Determine the [x, y] coordinate at the center of the cell enclosing the given text.  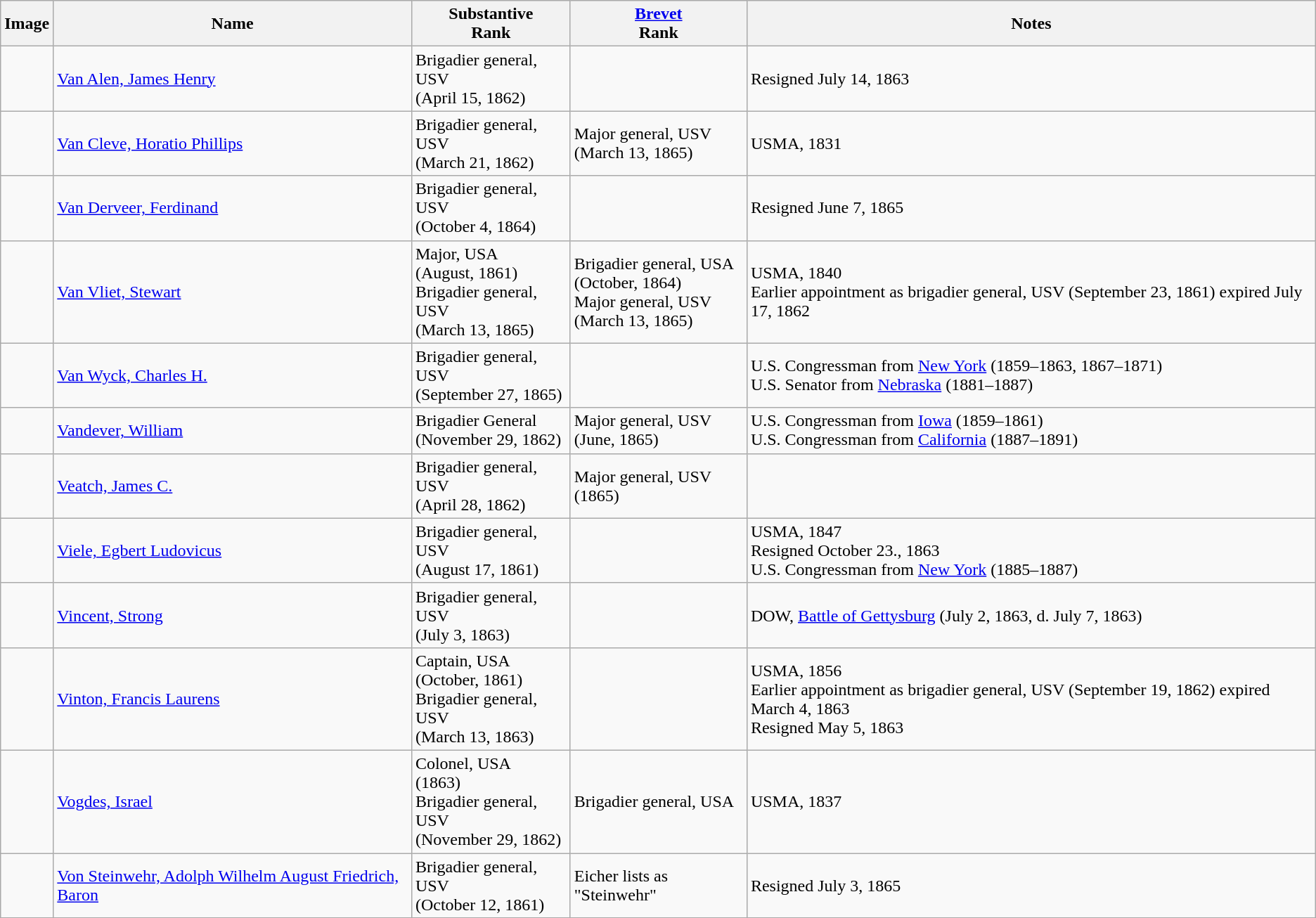
SubstantiveRank [491, 24]
Vincent, Strong [233, 615]
U.S. Congressman from New York (1859–1863, 1867–1871)U.S. Senator from Nebraska (1881–1887) [1031, 375]
USMA, 1831 [1031, 143]
DOW, Battle of Gettysburg (July 2, 1863, d. July 7, 1863) [1031, 615]
Vogdes, Israel [233, 801]
Resigned June 7, 1865 [1031, 208]
USMA, 1840Earlier appointment as brigadier general, USV (September 23, 1861) expired July 17, 1862 [1031, 292]
Image [27, 24]
Major general, USV(1865) [658, 486]
Captain, USA(October, 1861)Brigadier general, USV(March 13, 1863) [491, 699]
Brigadier general, USV(July 3, 1863) [491, 615]
Brigadier general, USV(October 12, 1861) [491, 886]
Brigadier general, USV(October 4, 1864) [491, 208]
Van Wyck, Charles H. [233, 375]
Brigadier general, USV(April 28, 1862) [491, 486]
USMA, 1856Earlier appointment as brigadier general, USV (September 19, 1862) expired March 4, 1863Resigned May 5, 1863 [1031, 699]
Resigned July 3, 1865 [1031, 886]
Notes [1031, 24]
Major general, USV(June, 1865) [658, 430]
Van Vliet, Stewart [233, 292]
Name [233, 24]
Brigadier general, USV(April 15, 1862) [491, 79]
USMA, 1837 [1031, 801]
Brigadier general, USV(September 27, 1865) [491, 375]
Van Derveer, Ferdinand [233, 208]
BrevetRank [658, 24]
Vinton, Francis Laurens [233, 699]
USMA, 1847Resigned October 23., 1863U.S. Congressman from New York (1885–1887) [1031, 550]
Resigned July 14, 1863 [1031, 79]
Viele, Egbert Ludovicus [233, 550]
Brigadier general, USV(March 21, 1862) [491, 143]
Brigadier general, USV(August 17, 1861) [491, 550]
Colonel, USA(1863)Brigadier general, USV(November 29, 1862) [491, 801]
Von Steinwehr, Adolph Wilhelm August Friedrich, Baron [233, 886]
Vandever, William [233, 430]
Brigadier general, USA [658, 801]
Brigadier General(November 29, 1862) [491, 430]
Eicher lists as "Steinwehr" [658, 886]
Major general, USV(March 13, 1865) [658, 143]
Van Alen, James Henry [233, 79]
Van Cleve, Horatio Phillips [233, 143]
U.S. Congressman from Iowa (1859–1861)U.S. Congressman from California (1887–1891) [1031, 430]
Major, USA(August, 1861)Brigadier general, USV(March 13, 1865) [491, 292]
Veatch, James C. [233, 486]
Brigadier general, USA(October, 1864)Major general, USV(March 13, 1865) [658, 292]
